Return [X, Y] of the center of cell containing provided text 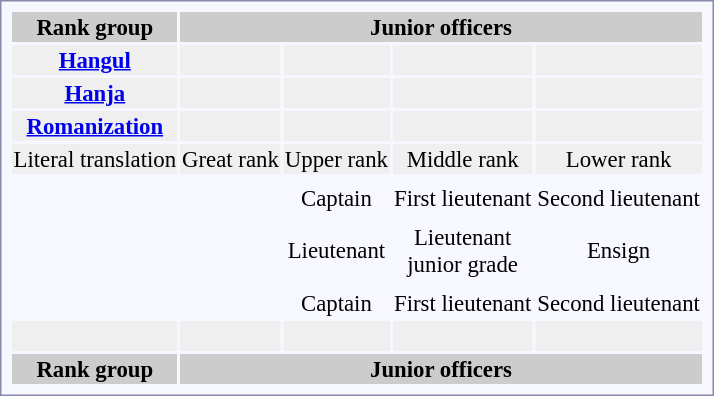
Great rank [231, 159]
Lieutenant [336, 250]
Literal translation [95, 159]
Romanization [95, 126]
Hanja [95, 93]
Hangul [95, 60]
Ensign [619, 250]
Lower rank [619, 159]
Lieutenantjunior grade [462, 250]
Upper rank [336, 159]
Middle rank [462, 159]
